From the cell containing the given text, extract its center point as (X, Y) coordinate. 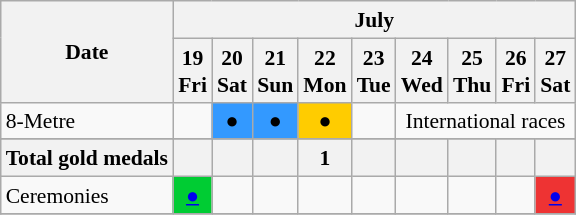
25Thu (472, 70)
23Tue (374, 70)
1 (324, 158)
Date (87, 52)
26Fri (516, 70)
International races (486, 120)
20Sat (232, 70)
Ceremonies (87, 194)
19Fri (192, 70)
24Wed (422, 70)
July (374, 20)
Total gold medals (87, 158)
27Sat (555, 70)
22Mon (324, 70)
8-Metre (87, 120)
21Sun (275, 70)
